Pinpoint the cell where the given text exists, returning its (x, y) midpoint coordinate. 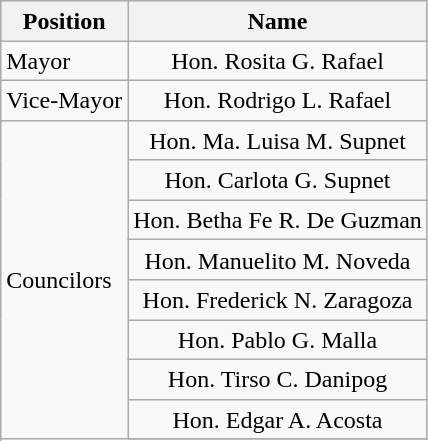
Hon. Tirso C. Danipog (278, 379)
Position (64, 21)
Hon. Betha Fe R. De Guzman (278, 220)
Hon. Rodrigo L. Rafael (278, 100)
Vice-Mayor (64, 100)
Hon. Pablo G. Malla (278, 340)
Mayor (64, 61)
Hon. Ma. Luisa M. Supnet (278, 140)
Name (278, 21)
Hon. Edgar A. Acosta (278, 419)
Hon. Carlota G. Supnet (278, 180)
Hon. Frederick N. Zaragoza (278, 300)
Councilors (64, 280)
Hon. Manuelito M. Noveda (278, 260)
Hon. Rosita G. Rafael (278, 61)
